Search for the cell housing the specified text and yield its (x, y) center coordinate. 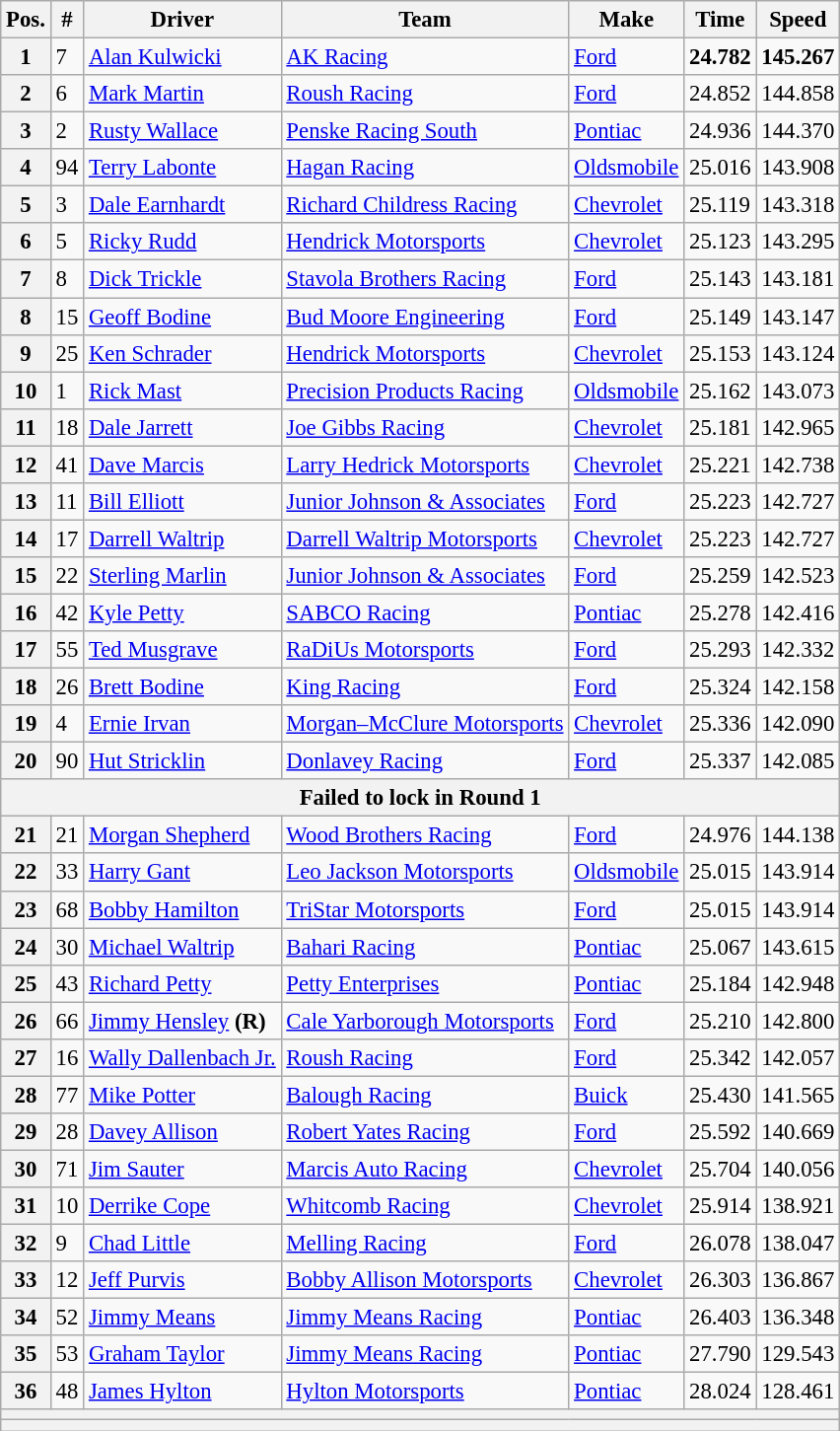
48 (67, 1392)
Dave Marcis (182, 465)
142.948 (799, 983)
71 (67, 1169)
Joe Gibbs Racing (425, 427)
142.332 (799, 650)
25.430 (720, 1095)
Kyle Petty (182, 612)
68 (67, 909)
142.416 (799, 612)
136.867 (799, 1280)
25.324 (720, 687)
26.303 (720, 1280)
23 (26, 909)
Harry Gant (182, 873)
Balough Racing (425, 1095)
138.047 (799, 1244)
Sterling Marlin (182, 576)
Richard Petty (182, 983)
Robert Yates Racing (425, 1132)
Dale Earnhardt (182, 205)
141.565 (799, 1095)
Larry Hedrick Motorsports (425, 465)
Jim Sauter (182, 1169)
142.965 (799, 427)
James Hylton (182, 1392)
145.267 (799, 57)
Dale Jarrett (182, 427)
143.124 (799, 353)
25.149 (720, 317)
Graham Taylor (182, 1354)
28.024 (720, 1392)
35 (26, 1354)
140.056 (799, 1169)
143.181 (799, 279)
25.184 (720, 983)
25.278 (720, 612)
Team (425, 20)
25.067 (720, 947)
142.800 (799, 1021)
Jimmy Hensley (R) (182, 1021)
142.523 (799, 576)
King Racing (425, 687)
144.138 (799, 835)
Richard Childress Racing (425, 205)
136.348 (799, 1318)
Jimmy Means (182, 1318)
25.592 (720, 1132)
52 (67, 1318)
36 (26, 1392)
TriStar Motorsports (425, 909)
Bobby Hamilton (182, 909)
Hylton Motorsports (425, 1392)
77 (67, 1095)
Wood Brothers Racing (425, 835)
53 (67, 1354)
142.738 (799, 465)
Ted Musgrave (182, 650)
Whitcomb Racing (425, 1206)
43 (67, 983)
19 (26, 724)
24.936 (720, 131)
Dick Trickle (182, 279)
143.908 (799, 168)
27.790 (720, 1354)
24.976 (720, 835)
32 (26, 1244)
Wally Dallenbach Jr. (182, 1058)
90 (67, 761)
Donlavey Racing (425, 761)
25.293 (720, 650)
Darrell Waltrip Motorsports (425, 538)
25.153 (720, 353)
94 (67, 168)
29 (26, 1132)
24.852 (720, 94)
25.143 (720, 279)
142.158 (799, 687)
Morgan Shepherd (182, 835)
143.147 (799, 317)
34 (26, 1318)
Bud Moore Engineering (425, 317)
Bobby Allison Motorsports (425, 1280)
25.336 (720, 724)
Davey Allison (182, 1132)
25.162 (720, 391)
Marcis Auto Racing (425, 1169)
Time (720, 20)
25.210 (720, 1021)
27 (26, 1058)
AK Racing (425, 57)
143.615 (799, 947)
SABCO Racing (425, 612)
25.123 (720, 242)
Buick (627, 1095)
143.295 (799, 242)
Mark Martin (182, 94)
Melling Racing (425, 1244)
Rick Mast (182, 391)
Darrell Waltrip (182, 538)
Bahari Racing (425, 947)
26.078 (720, 1244)
41 (67, 465)
144.858 (799, 94)
25.337 (720, 761)
Mike Potter (182, 1095)
Rusty Wallace (182, 131)
Driver (182, 20)
24.782 (720, 57)
Bill Elliott (182, 502)
Terry Labonte (182, 168)
24 (26, 947)
25.221 (720, 465)
143.073 (799, 391)
Hut Stricklin (182, 761)
Ken Schrader (182, 353)
Hagan Racing (425, 168)
Speed (799, 20)
42 (67, 612)
31 (26, 1206)
Leo Jackson Motorsports (425, 873)
Penske Racing South (425, 131)
Derrike Cope (182, 1206)
55 (67, 650)
140.669 (799, 1132)
129.543 (799, 1354)
25.704 (720, 1169)
Chad Little (182, 1244)
Geoff Bodine (182, 317)
66 (67, 1021)
13 (26, 502)
25.016 (720, 168)
142.085 (799, 761)
142.057 (799, 1058)
Pos. (26, 20)
143.318 (799, 205)
Jeff Purvis (182, 1280)
Brett Bodine (182, 687)
Alan Kulwicki (182, 57)
Make (627, 20)
Ernie Irvan (182, 724)
25.259 (720, 576)
25.181 (720, 427)
RaDiUs Motorsports (425, 650)
25.914 (720, 1206)
Michael Waltrip (182, 947)
14 (26, 538)
25.119 (720, 205)
144.370 (799, 131)
Ricky Rudd (182, 242)
Stavola Brothers Racing (425, 279)
# (67, 20)
138.921 (799, 1206)
Precision Products Racing (425, 391)
26.403 (720, 1318)
Morgan–McClure Motorsports (425, 724)
20 (26, 761)
Petty Enterprises (425, 983)
25.342 (720, 1058)
Failed to lock in Round 1 (420, 798)
Cale Yarborough Motorsports (425, 1021)
142.090 (799, 724)
128.461 (799, 1392)
